Pinpoint the cell where the given text exists, returning its (x, y) midpoint coordinate. 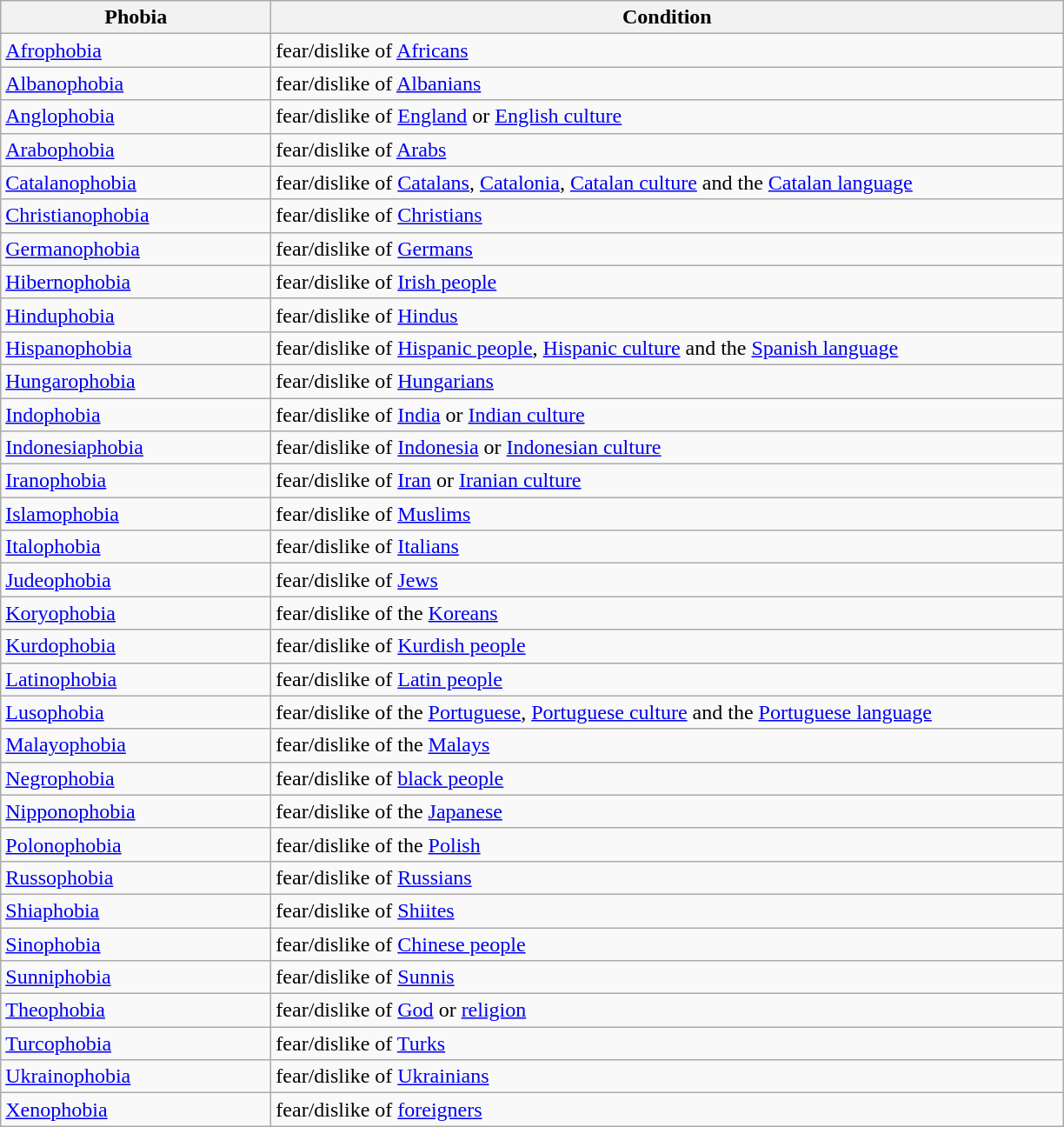
Iranophobia (136, 481)
fear/dislike of Hindus (668, 315)
Indophobia (136, 415)
fear/dislike of Russians (668, 877)
fear/dislike of the Portuguese, Portuguese culture and the Portuguese language (668, 712)
Islamophobia (136, 514)
Lusophobia (136, 712)
Sinophobia (136, 944)
fear/dislike of God or religion (668, 1010)
fear/dislike of Indonesia or Indonesian culture (668, 448)
Hinduphobia (136, 315)
Phobia (136, 17)
fear/dislike of England or English culture (668, 117)
fear/dislike of the Koreans (668, 613)
fear/dislike of Christians (668, 216)
fear/dislike of Catalans, Catalonia, Catalan culture and the Catalan language (668, 183)
fear/dislike of black people (668, 778)
Polonophobia (136, 844)
Arabophobia (136, 150)
fear/dislike of Muslims (668, 514)
Germanophobia (136, 249)
Shiaphobia (136, 910)
fear/dislike of foreigners (668, 1110)
fear/dislike of Africans (668, 50)
fear/dislike of Shiites (668, 910)
Catalanophobia (136, 183)
Condition (668, 17)
Koryophobia (136, 613)
Hispanophobia (136, 348)
fear/dislike of Italians (668, 547)
fear/dislike of Arabs (668, 150)
fear/dislike of Jews (668, 580)
fear/dislike of Albanians (668, 83)
Malayophobia (136, 745)
fear/dislike of Iran or Iranian culture (668, 481)
fear/dislike of Kurdish people (668, 646)
Hibernophobia (136, 282)
Sunniphobia (136, 977)
Anglophobia (136, 117)
fear/dislike of Latin people (668, 679)
Xenophobia (136, 1110)
Christianophobia (136, 216)
Hungarophobia (136, 381)
Theophobia (136, 1010)
Indonesiaphobia (136, 448)
Latinophobia (136, 679)
fear/dislike of Turks (668, 1044)
Russophobia (136, 877)
Negrophobia (136, 778)
fear/dislike of Chinese people (668, 944)
fear/dislike of Sunnis (668, 977)
fear/dislike of Ukrainians (668, 1077)
Turcophobia (136, 1044)
fear/dislike of Irish people (668, 282)
fear/dislike of Hungarians (668, 381)
fear/dislike of the Japanese (668, 811)
fear/dislike of Hispanic people, Hispanic culture and the Spanish language (668, 348)
Italophobia (136, 547)
fear/dislike of Germans (668, 249)
Judeophobia (136, 580)
Kurdophobia (136, 646)
fear/dislike of India or Indian culture (668, 415)
Ukrainophobia (136, 1077)
Nipponophobia (136, 811)
fear/dislike of the Malays (668, 745)
Afrophobia (136, 50)
fear/dislike of the Polish (668, 844)
Albanophobia (136, 83)
